Pinpoint the cell where the given text exists, returning its [X, Y] midpoint coordinate. 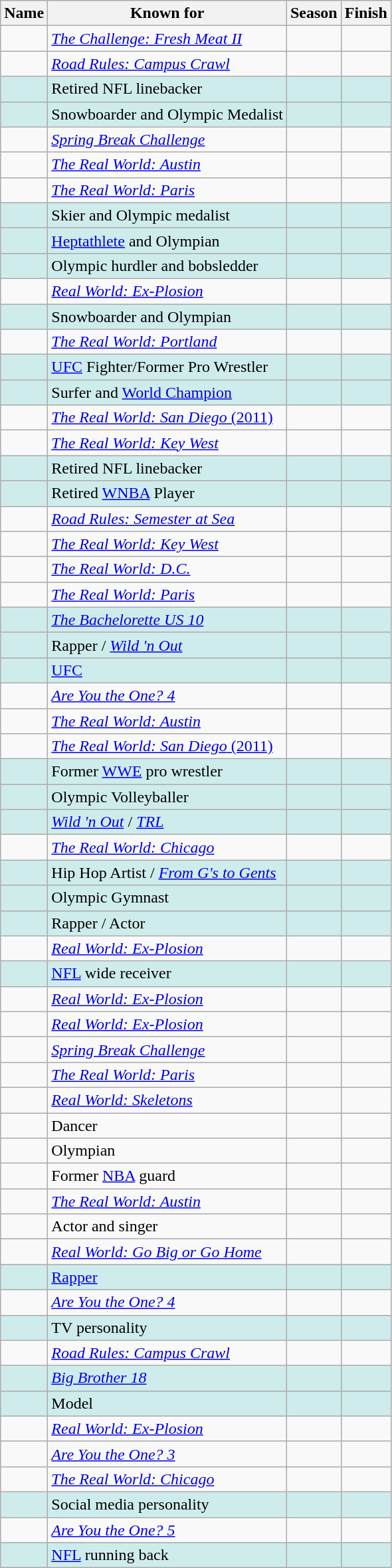
The Challenge: Fresh Meat II [167, 39]
Rapper / Actor [167, 923]
Are You the One? 3 [167, 1454]
Name [24, 13]
Retired WNBA Player [167, 493]
Snowboarder and Olympian [167, 317]
TV personality [167, 1328]
The Bachelorette US 10 [167, 620]
Olympic hurdler and bobsledder [167, 266]
The Real World: D.C. [167, 569]
Actor and singer [167, 1227]
Surfer and World Champion [167, 392]
Rapper [167, 1277]
Social media personality [167, 1504]
Former NBA guard [167, 1176]
Skier and Olympic medalist [167, 215]
Finish [365, 13]
UFC Fighter/Former Pro Wrestler [167, 367]
Olympic Volleyballer [167, 797]
Known for [167, 13]
Big Brother 18 [167, 1378]
Hip Hop Artist / From G's to Gents [167, 873]
Snowboarder and Olympic Medalist [167, 114]
Rapper / Wild 'n Out [167, 645]
UFC [167, 670]
Wild 'n Out / TRL [167, 822]
NFL wide receiver [167, 974]
Model [167, 1403]
Real World: Go Big or Go Home [167, 1252]
Olympic Gymnast [167, 898]
Former WWE pro wrestler [167, 772]
The Real World: Portland [167, 342]
Olympian [167, 1151]
Road Rules: Semester at Sea [167, 519]
Are You the One? 5 [167, 1529]
NFL running back [167, 1555]
Real World: Skeletons [167, 1100]
Dancer [167, 1126]
Heptathlete and Olympian [167, 240]
Season [314, 13]
